Locate the cell with the specified text and output its (x, y) center coordinate. 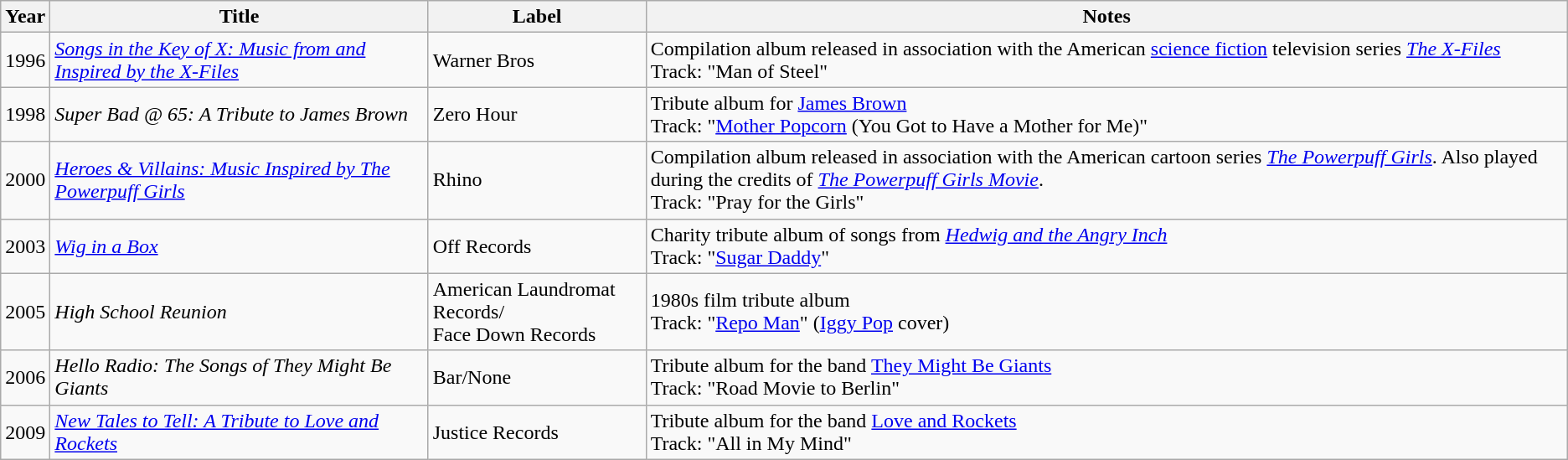
Bar/None (537, 377)
Tribute album for the band They Might Be GiantsTrack: "Road Movie to Berlin" (1106, 377)
Tribute album for James BrownTrack: "Mother Popcorn (You Got to Have a Mother for Me)" (1106, 114)
1996 (25, 60)
New Tales to Tell: A Tribute to Love and Rockets (240, 432)
Charity tribute album of songs from Hedwig and the Angry InchTrack: "Sugar Daddy" (1106, 246)
Label (537, 17)
Off Records (537, 246)
Warner Bros (537, 60)
Notes (1106, 17)
Year (25, 17)
2005 (25, 312)
Zero Hour (537, 114)
Tribute album for the band Love and RocketsTrack: "All in My Mind" (1106, 432)
Wig in a Box (240, 246)
1980s film tribute albumTrack: "Repo Man" (Iggy Pop cover) (1106, 312)
Justice Records (537, 432)
American Laundromat Records/Face Down Records (537, 312)
Songs in the Key of X: Music from and Inspired by the X-Files (240, 60)
Super Bad @ 65: A Tribute to James Brown (240, 114)
2006 (25, 377)
2009 (25, 432)
Compilation album released in association with the American science fiction television series The X-FilesTrack: "Man of Steel" (1106, 60)
Hello Radio: The Songs of They Might Be Giants (240, 377)
2000 (25, 180)
High School Reunion (240, 312)
1998 (25, 114)
2003 (25, 246)
Heroes & Villains: Music Inspired by The Powerpuff Girls (240, 180)
Rhino (537, 180)
Title (240, 17)
